Detect which cell encompasses the target text, then output its [x, y] center coordinate. 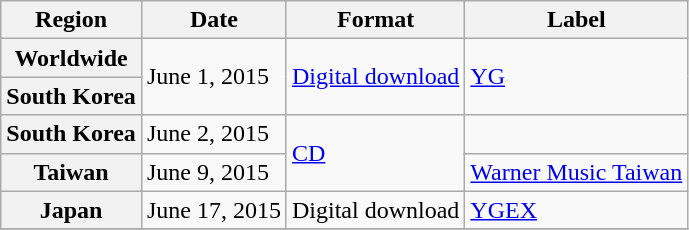
YGEX [576, 210]
Taiwan [72, 172]
June 17, 2015 [214, 210]
June 9, 2015 [214, 172]
Label [576, 20]
June 1, 2015 [214, 77]
Warner Music Taiwan [576, 172]
YG [576, 77]
CD [375, 153]
Worldwide [72, 58]
Japan [72, 210]
Date [214, 20]
Region [72, 20]
Format [375, 20]
June 2, 2015 [214, 134]
